Detect which cell encompasses the target text, then output its (X, Y) center coordinate. 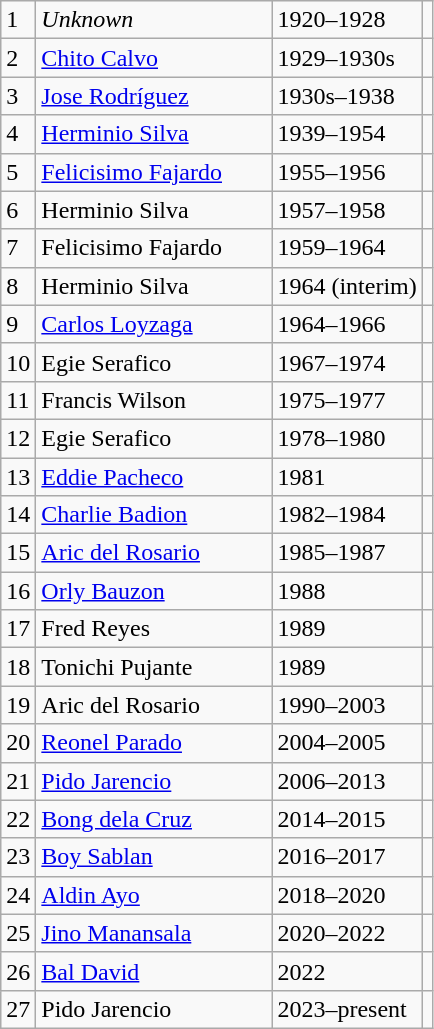
1982–1984 (347, 515)
1985–1987 (347, 553)
3 (18, 96)
24 (18, 895)
1964–1966 (347, 324)
2020–2022 (347, 933)
1975–1977 (347, 400)
16 (18, 591)
Bong dela Cruz (154, 819)
7 (18, 248)
Reonel Parado (154, 743)
1929–1930s (347, 58)
5 (18, 172)
Tonichi Pujante (154, 667)
6 (18, 210)
2018–2020 (347, 895)
13 (18, 477)
20 (18, 743)
Boy Sablan (154, 857)
Fred Reyes (154, 629)
Jino Manansala (154, 933)
1988 (347, 591)
1967–1974 (347, 362)
10 (18, 362)
1920–1928 (347, 20)
Carlos Loyzaga (154, 324)
21 (18, 781)
1990–2003 (347, 705)
Jose Rodríguez (154, 96)
23 (18, 857)
Eddie Pacheco (154, 477)
2022 (347, 971)
Chito Calvo (154, 58)
2023–present (347, 1009)
4 (18, 134)
Orly Bauzon (154, 591)
25 (18, 933)
2 (18, 58)
18 (18, 667)
22 (18, 819)
Charlie Badion (154, 515)
1955–1956 (347, 172)
2006–2013 (347, 781)
1981 (347, 477)
17 (18, 629)
1 (18, 20)
1939–1954 (347, 134)
2004–2005 (347, 743)
Aldin Ayo (154, 895)
19 (18, 705)
12 (18, 438)
14 (18, 515)
2016–2017 (347, 857)
11 (18, 400)
1959–1964 (347, 248)
Francis Wilson (154, 400)
1964 (interim) (347, 286)
2014–2015 (347, 819)
9 (18, 324)
1957–1958 (347, 210)
26 (18, 971)
1930s–1938 (347, 96)
Unknown (154, 20)
27 (18, 1009)
15 (18, 553)
8 (18, 286)
Bal David (154, 971)
1978–1980 (347, 438)
